Find where the given text appears and provide that cell's center as (X, Y) coordinate. 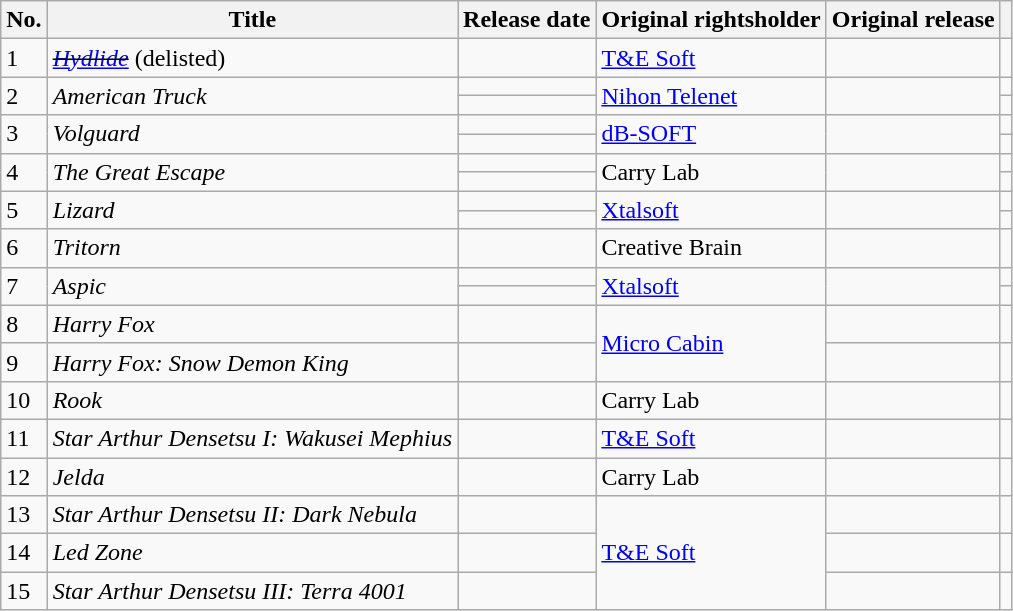
2 (24, 96)
Jelda (252, 477)
Star Arthur Densetsu III: Terra 4001 (252, 591)
Rook (252, 400)
dB-SOFT (711, 134)
5 (24, 210)
American Truck (252, 96)
7 (24, 286)
4 (24, 172)
11 (24, 438)
Original rightsholder (711, 20)
Tritorn (252, 248)
1 (24, 58)
9 (24, 362)
14 (24, 553)
Release date (527, 20)
13 (24, 515)
Volguard (252, 134)
Lizard (252, 210)
Nihon Telenet (711, 96)
Aspic (252, 286)
8 (24, 324)
12 (24, 477)
Micro Cabin (711, 343)
Creative Brain (711, 248)
Hydlide (delisted) (252, 58)
10 (24, 400)
The Great Escape (252, 172)
6 (24, 248)
Original release (913, 20)
Harry Fox (252, 324)
Harry Fox: Snow Demon King (252, 362)
Title (252, 20)
Star Arthur Densetsu I: Wakusei Mephius (252, 438)
No. (24, 20)
3 (24, 134)
15 (24, 591)
Led Zone (252, 553)
Star Arthur Densetsu II: Dark Nebula (252, 515)
